Return [x, y] of the center of cell containing provided text 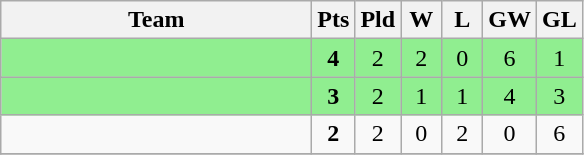
Pts [334, 20]
Pld [378, 20]
Team [156, 20]
W [422, 20]
GW [510, 20]
L [462, 20]
GL [559, 20]
